Capture the cell that displays the provided text and extract its (x, y) central coordinate. 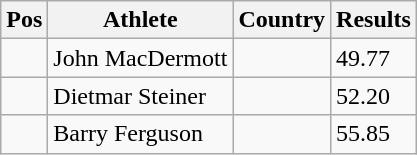
Pos (24, 20)
Results (374, 20)
Country (282, 20)
Dietmar Steiner (140, 96)
52.20 (374, 96)
Barry Ferguson (140, 134)
55.85 (374, 134)
John MacDermott (140, 58)
Athlete (140, 20)
49.77 (374, 58)
